Detect which cell encompasses the target text, then output its (x, y) center coordinate. 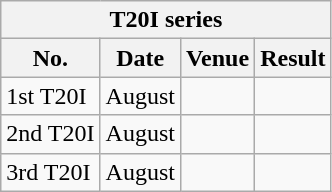
Result (293, 58)
1st T20I (50, 96)
3rd T20I (50, 172)
Venue (217, 58)
T20I series (166, 20)
2nd T20I (50, 134)
Date (140, 58)
No. (50, 58)
